Identify which cell holds the provided text, then report its (x, y) central coordinate. 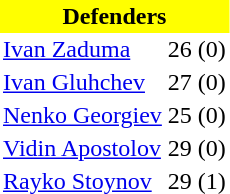
29 (180, 148)
26 (180, 50)
27 (180, 82)
Defenders (114, 16)
Vidin Apostolov (82, 148)
25 (180, 116)
Ivan Zaduma (82, 50)
Nenko Georgiev (82, 116)
Ivan Gluhchev (82, 82)
